Identify which cell holds the provided text, then report its [x, y] central coordinate. 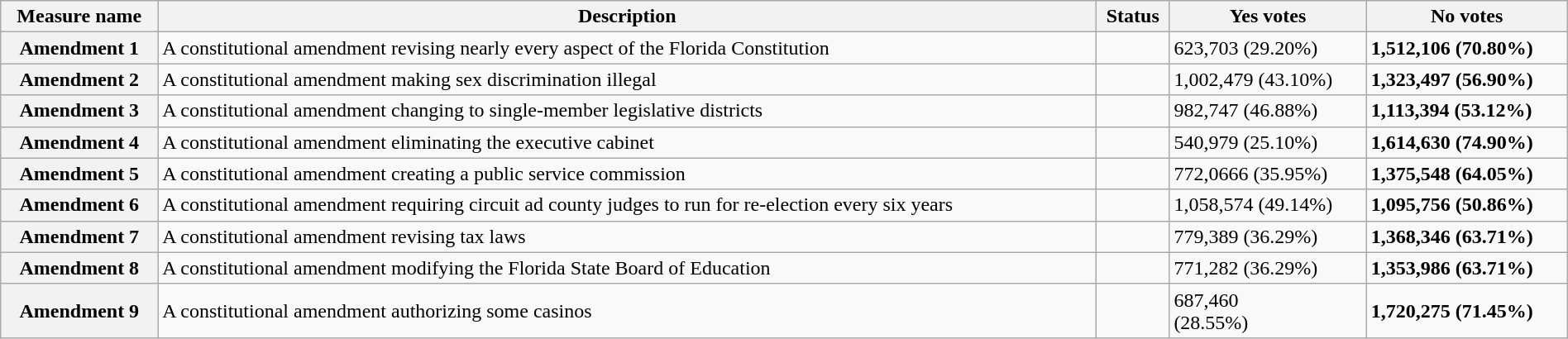
1,353,986 (63.71%) [1467, 268]
A constitutional amendment authorizing some casinos [627, 311]
A constitutional amendment creating a public service commission [627, 174]
1,368,346 (63.71%) [1467, 236]
A constitutional amendment requiring circuit ad county judges to run for re-election every six years [627, 205]
1,614,630 (74.90%) [1467, 142]
Amendment 6 [79, 205]
779,389 (36.29%) [1268, 236]
Yes votes [1268, 17]
Description [627, 17]
Amendment 9 [79, 311]
Amendment 3 [79, 111]
Amendment 2 [79, 79]
1,323,497 (56.90%) [1467, 79]
A constitutional amendment revising nearly every aspect of the Florida Constitution [627, 48]
1,095,756 (50.86%) [1467, 205]
772,0666 (35.95%) [1268, 174]
Amendment 8 [79, 268]
A constitutional amendment modifying the Florida State Board of Education [627, 268]
1,720,275 (71.45%) [1467, 311]
A constitutional amendment making sex discrimination illegal [627, 79]
Measure name [79, 17]
1,058,574 (49.14%) [1268, 205]
1,113,394 (53.12%) [1467, 111]
Amendment 7 [79, 236]
540,979 (25.10%) [1268, 142]
687,460(28.55%) [1268, 311]
Amendment 5 [79, 174]
Amendment 4 [79, 142]
1,002,479 (43.10%) [1268, 79]
1,512,106 (70.80%) [1467, 48]
982,747 (46.88%) [1268, 111]
A constitutional amendment changing to single-member legislative districts [627, 111]
No votes [1467, 17]
Amendment 1 [79, 48]
A constitutional amendment revising tax laws [627, 236]
623,703 (29.20%) [1268, 48]
1,375,548 (64.05%) [1467, 174]
771,282 (36.29%) [1268, 268]
A constitutional amendment eliminating the executive cabinet [627, 142]
Status [1133, 17]
